Pinpoint the cell where the given text exists, returning its (X, Y) midpoint coordinate. 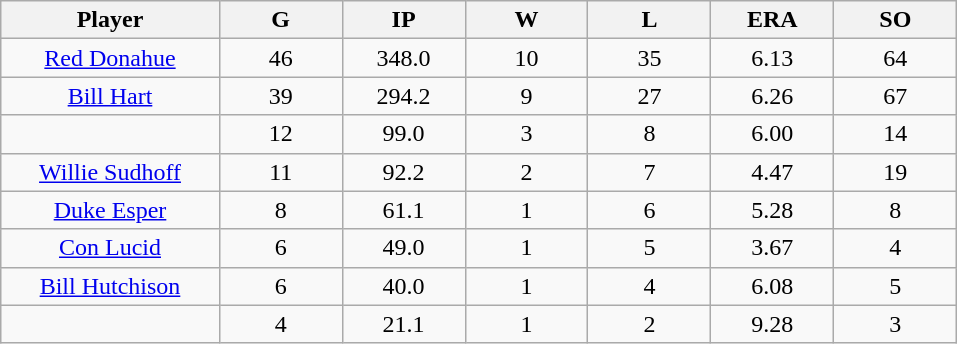
Red Donahue (110, 58)
Con Lucid (110, 248)
ERA (772, 20)
W (526, 20)
Willie Sudhoff (110, 172)
61.1 (404, 210)
92.2 (404, 172)
10 (526, 58)
3.67 (772, 248)
40.0 (404, 286)
Bill Hart (110, 96)
39 (280, 96)
67 (896, 96)
7 (650, 172)
SO (896, 20)
294.2 (404, 96)
14 (896, 134)
6.08 (772, 286)
348.0 (404, 58)
IP (404, 20)
9.28 (772, 324)
11 (280, 172)
4.47 (772, 172)
19 (896, 172)
6.26 (772, 96)
G (280, 20)
12 (280, 134)
Bill Hutchison (110, 286)
Player (110, 20)
35 (650, 58)
6.00 (772, 134)
46 (280, 58)
27 (650, 96)
99.0 (404, 134)
21.1 (404, 324)
9 (526, 96)
64 (896, 58)
Duke Esper (110, 210)
5.28 (772, 210)
49.0 (404, 248)
6.13 (772, 58)
L (650, 20)
